Output the [X, Y] coordinate of the center of the cell containing the given text.  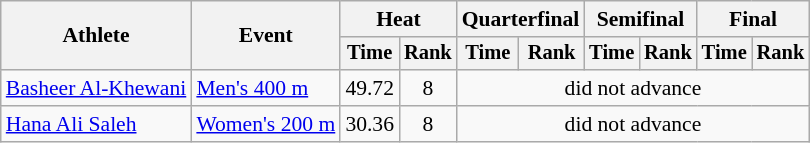
Semifinal [640, 19]
Hana Ali Saleh [96, 124]
49.72 [370, 88]
Basheer Al-Khewani [96, 88]
Men's 400 m [266, 88]
Heat [398, 19]
Athlete [96, 36]
Event [266, 36]
Women's 200 m [266, 124]
30.36 [370, 124]
Final [753, 19]
Quarterfinal [521, 19]
